Search for the cell housing the specified text and yield its [X, Y] center coordinate. 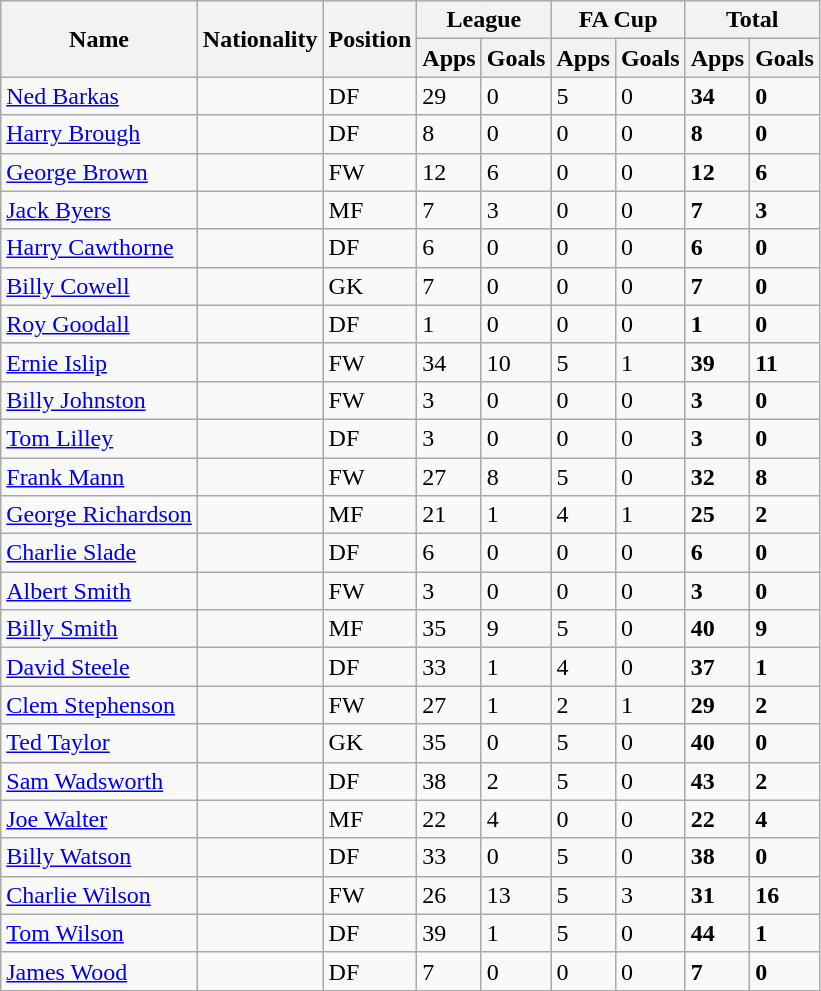
David Steele [100, 667]
Billy Smith [100, 629]
Billy Watson [100, 857]
31 [717, 895]
Ned Barkas [100, 96]
George Brown [100, 172]
Sam Wadsworth [100, 781]
26 [449, 895]
Harry Cawthorne [100, 248]
James Wood [100, 971]
13 [516, 895]
44 [717, 933]
Harry Brough [100, 134]
Tom Lilley [100, 438]
Roy Goodall [100, 324]
25 [717, 515]
10 [516, 362]
Ted Taylor [100, 743]
Charlie Slade [100, 553]
32 [717, 477]
11 [785, 362]
Name [100, 39]
21 [449, 515]
Joe Walter [100, 819]
Ernie Islip [100, 362]
Clem Stephenson [100, 705]
George Richardson [100, 515]
37 [717, 667]
Billy Cowell [100, 286]
Charlie Wilson [100, 895]
Total [752, 20]
Albert Smith [100, 591]
League [484, 20]
16 [785, 895]
Frank Mann [100, 477]
43 [717, 781]
FA Cup [618, 20]
Position [370, 39]
Nationality [260, 39]
Jack Byers [100, 210]
Billy Johnston [100, 400]
Tom Wilson [100, 933]
